Detect which cell encompasses the target text, then output its (x, y) center coordinate. 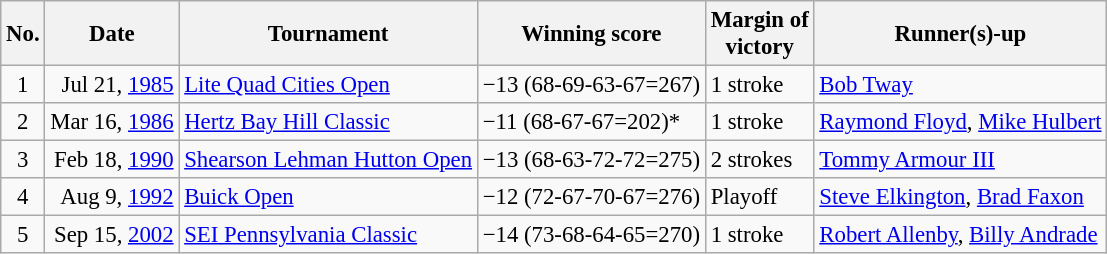
Feb 18, 1990 (112, 160)
3 (23, 160)
No. (23, 34)
Shearson Lehman Hutton Open (328, 160)
Margin ofvictory (760, 34)
5 (23, 235)
Steve Elkington, Brad Faxon (960, 197)
Robert Allenby, Billy Andrade (960, 235)
−12 (72-67-70-67=276) (591, 197)
−11 (68-67-67=202)* (591, 122)
1 (23, 85)
Mar 16, 1986 (112, 122)
−14 (73-68-64-65=270) (591, 235)
Jul 21, 1985 (112, 85)
Tournament (328, 34)
Aug 9, 1992 (112, 197)
−13 (68-63-72-72=275) (591, 160)
Lite Quad Cities Open (328, 85)
Bob Tway (960, 85)
Buick Open (328, 197)
Tommy Armour III (960, 160)
Runner(s)-up (960, 34)
2 (23, 122)
Hertz Bay Hill Classic (328, 122)
SEI Pennsylvania Classic (328, 235)
Playoff (760, 197)
Date (112, 34)
Winning score (591, 34)
Sep 15, 2002 (112, 235)
Raymond Floyd, Mike Hulbert (960, 122)
4 (23, 197)
−13 (68-69-63-67=267) (591, 85)
2 strokes (760, 160)
